Capture the cell that displays the provided text and extract its [X, Y] central coordinate. 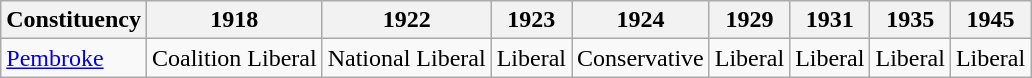
1922 [406, 20]
National Liberal [406, 58]
1918 [234, 20]
1923 [531, 20]
Pembroke [74, 58]
Coalition Liberal [234, 58]
Constituency [74, 20]
Conservative [641, 58]
1935 [910, 20]
1929 [749, 20]
1924 [641, 20]
1931 [830, 20]
1945 [990, 20]
